For the text-containing cell, return its midpoint in (x, y) coordinate format. 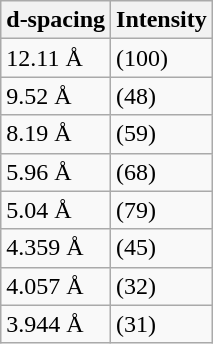
(79) (162, 210)
8.19 Å (56, 134)
5.04 Å (56, 210)
(59) (162, 134)
3.944 Å (56, 324)
12.11 Å (56, 58)
(32) (162, 286)
4.359 Å (56, 248)
(68) (162, 172)
(48) (162, 96)
(31) (162, 324)
5.96 Å (56, 172)
(100) (162, 58)
(45) (162, 248)
9.52 Å (56, 96)
Intensity (162, 20)
4.057 Å (56, 286)
d-spacing (56, 20)
